Scan for the cell matching the given text and deliver its [x, y] coordinate at center. 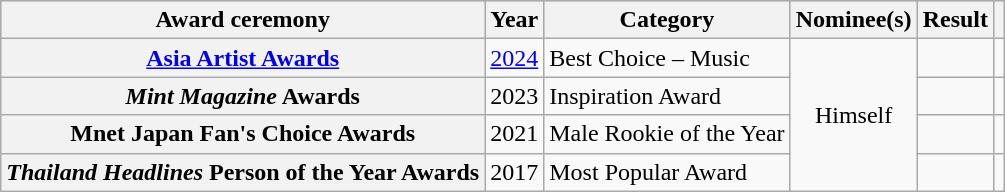
Himself [854, 115]
Asia Artist Awards [243, 58]
Year [514, 20]
Category [667, 20]
Best Choice – Music [667, 58]
Award ceremony [243, 20]
Male Rookie of the Year [667, 134]
2021 [514, 134]
Inspiration Award [667, 96]
Thailand Headlines Person of the Year Awards [243, 172]
2024 [514, 58]
Mint Magazine Awards [243, 96]
Mnet Japan Fan's Choice Awards [243, 134]
2017 [514, 172]
2023 [514, 96]
Nominee(s) [854, 20]
Result [955, 20]
Most Popular Award [667, 172]
